Detect which cell encompasses the target text, then output its [x, y] center coordinate. 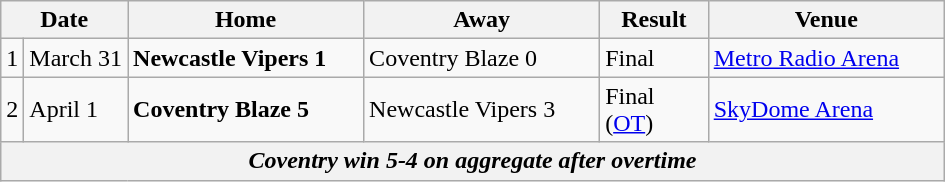
Date [64, 20]
Result [654, 20]
SkyDome Arena [826, 110]
Newcastle Vipers 1 [246, 58]
March 31 [76, 58]
Coventry Blaze 5 [246, 110]
Coventry win 5-4 on aggregate after overtime [473, 161]
Home [246, 20]
April 1 [76, 110]
Coventry Blaze 0 [482, 58]
1 [12, 58]
2 [12, 110]
Newcastle Vipers 3 [482, 110]
Metro Radio Arena [826, 58]
Final [654, 58]
Venue [826, 20]
Final (OT) [654, 110]
Away [482, 20]
